From the cell containing the given text, extract its center point as (X, Y) coordinate. 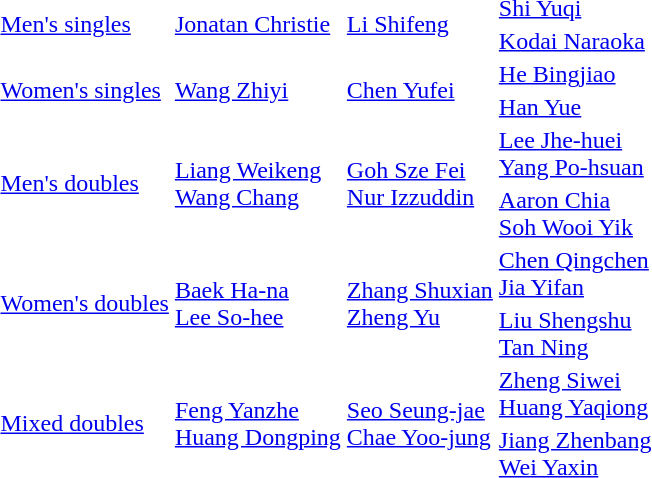
Zhang Shuxian Zheng Yu (420, 304)
Goh Sze Fei Nur Izzuddin (420, 184)
Wang Zhiyi (258, 90)
Baek Ha-na Lee So-hee (258, 304)
Liang Weikeng Wang Chang (258, 184)
Chen Yufei (420, 90)
